Extract the (x, y) coordinate from the center of the cell holding the provided text.  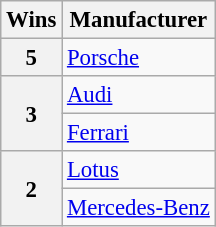
Wins (32, 20)
3 (32, 114)
Audi (139, 95)
2 (32, 188)
Ferrari (139, 133)
5 (32, 58)
Manufacturer (139, 20)
Lotus (139, 170)
Porsche (139, 58)
Mercedes-Benz (139, 208)
